Extract the [X, Y] coordinate from the center of the cell holding the provided text.  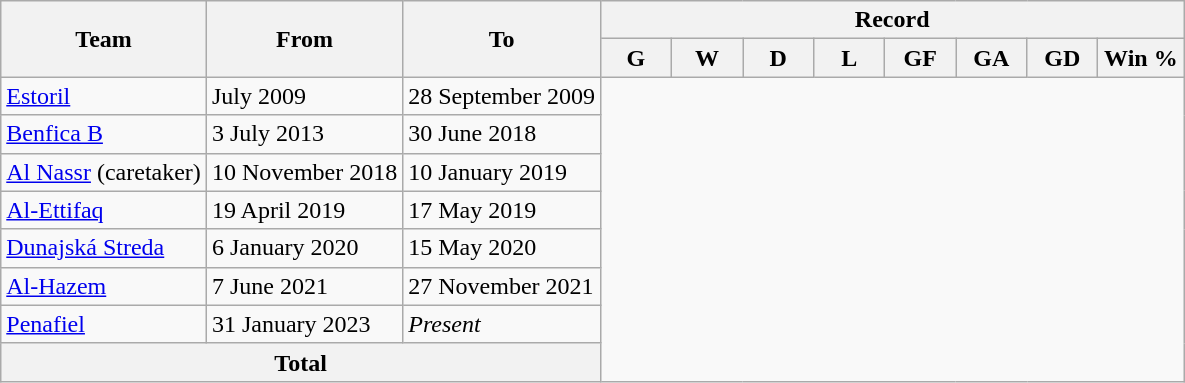
GD [1062, 58]
Present [502, 324]
GA [992, 58]
Penafiel [104, 324]
30 June 2018 [502, 134]
17 May 2019 [502, 210]
6 January 2020 [304, 248]
Al Nassr (caretaker) [104, 172]
15 May 2020 [502, 248]
28 September 2009 [502, 96]
3 July 2013 [304, 134]
Win % [1141, 58]
31 January 2023 [304, 324]
Benfica B [104, 134]
7 June 2021 [304, 286]
July 2009 [304, 96]
D [778, 58]
Total [301, 362]
W [706, 58]
27 November 2021 [502, 286]
Al-Ettifaq [104, 210]
Record [892, 20]
L [850, 58]
Estoril [104, 96]
Al-Hazem [104, 286]
G [636, 58]
GF [920, 58]
10 January 2019 [502, 172]
Dunajská Streda [104, 248]
To [502, 39]
10 November 2018 [304, 172]
Team [104, 39]
From [304, 39]
19 April 2019 [304, 210]
